Capture the cell that displays the provided text and extract its [x, y] central coordinate. 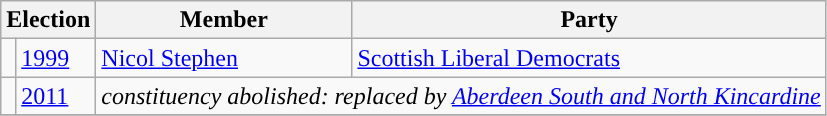
Election [48, 20]
Party [589, 20]
Scottish Liberal Democrats [589, 58]
Member [224, 20]
1999 [56, 58]
Nicol Stephen [224, 58]
2011 [56, 96]
constituency abolished: replaced by Aberdeen South and North Kincardine [461, 96]
